Capture the cell that displays the provided text and extract its [X, Y] central coordinate. 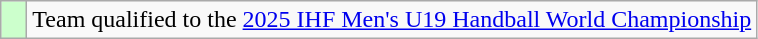
Team qualified to the 2025 IHF Men's U19 Handball World Championship [392, 20]
